Search for the cell housing the specified text and yield its (x, y) center coordinate. 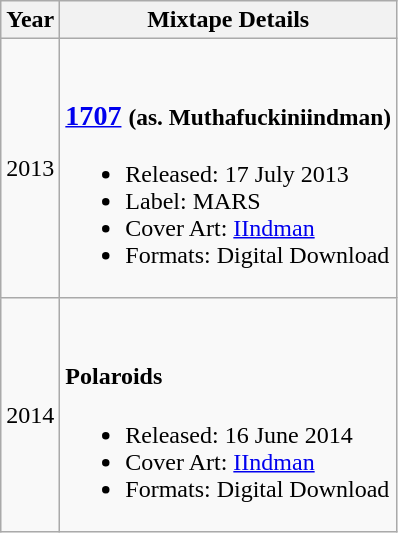
Mixtape Details (228, 20)
2013 (30, 168)
PolaroidsReleased: 16 June 2014Cover Art: IIndmanFormats: Digital Download (228, 415)
1707 (as. Muthafuckiniindman)Released: 17 July 2013Label: MARSCover Art: IIndmanFormats: Digital Download (228, 168)
Year (30, 20)
2014 (30, 415)
